Capture the cell that displays the provided text and extract its (x, y) central coordinate. 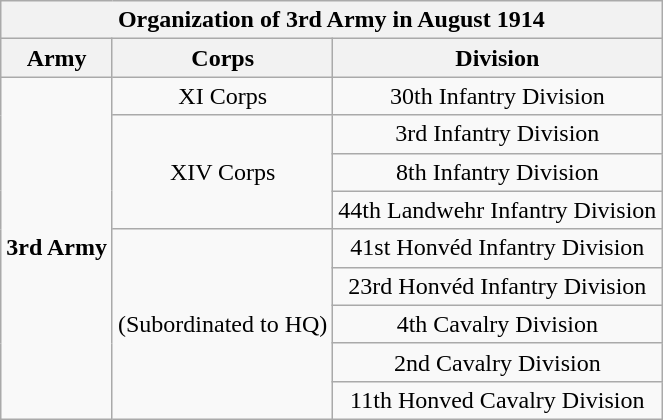
8th Infantry Division (498, 172)
XI Corps (222, 96)
23rd Honvéd Infantry Division (498, 286)
(Subordinated to HQ) (222, 324)
XIV Corps (222, 172)
Organization of 3rd Army in August 1914 (332, 20)
41st Honvéd Infantry Division (498, 248)
3rd Infantry Division (498, 134)
4th Cavalry Division (498, 324)
Corps (222, 58)
3rd Army (57, 248)
11th Honved Cavalry Division (498, 400)
Army (57, 58)
2nd Cavalry Division (498, 362)
Division (498, 58)
44th Landwehr Infantry Division (498, 210)
30th Infantry Division (498, 96)
